Output the [X, Y] coordinate of the center of the cell containing the given text.  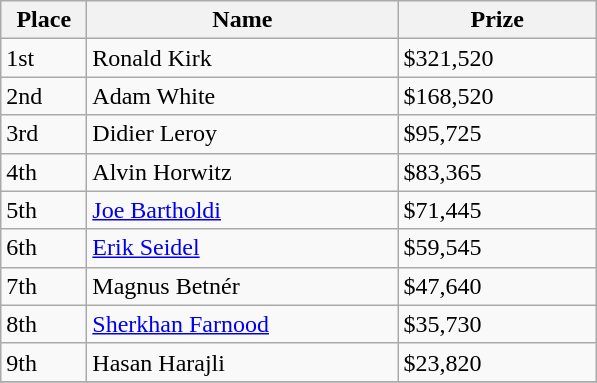
$35,730 [498, 324]
2nd [44, 96]
$47,640 [498, 286]
$59,545 [498, 248]
5th [44, 210]
Name [242, 20]
Magnus Betnér [242, 286]
Didier Leroy [242, 134]
$321,520 [498, 58]
Alvin Horwitz [242, 172]
$23,820 [498, 362]
8th [44, 324]
Hasan Harajli [242, 362]
Sherkhan Farnood [242, 324]
Adam White [242, 96]
Place [44, 20]
1st [44, 58]
$95,725 [498, 134]
$83,365 [498, 172]
4th [44, 172]
Erik Seidel [242, 248]
Prize [498, 20]
Ronald Kirk [242, 58]
3rd [44, 134]
Joe Bartholdi [242, 210]
$71,445 [498, 210]
$168,520 [498, 96]
9th [44, 362]
6th [44, 248]
7th [44, 286]
